Pinpoint the cell where the given text exists, returning its (X, Y) midpoint coordinate. 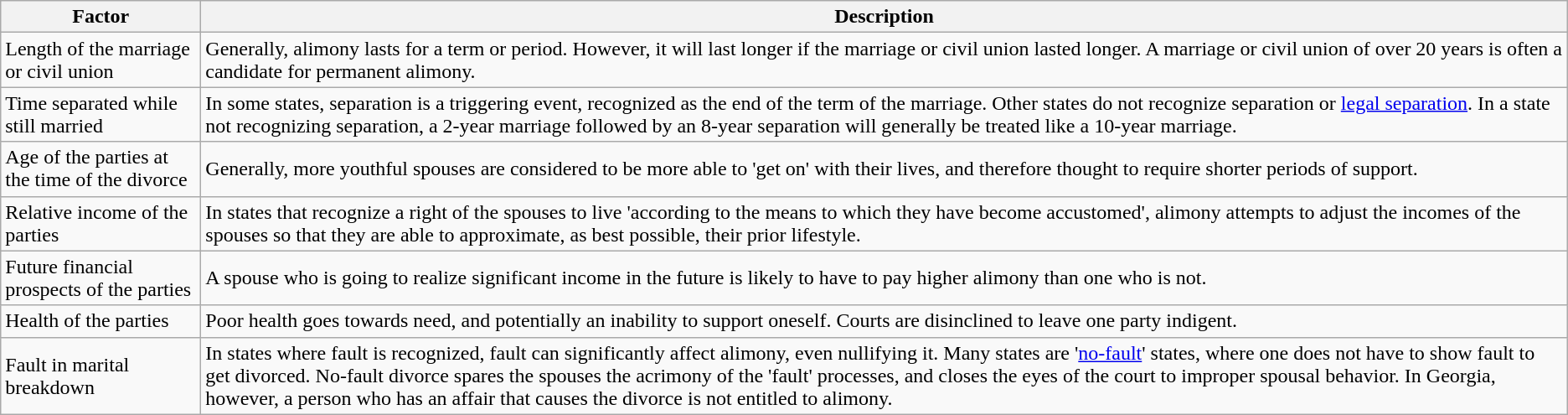
Poor health goes towards need, and potentially an inability to support oneself. Courts are disinclined to leave one party indigent. (885, 321)
Fault in marital breakdown (101, 376)
Time separated while still married (101, 114)
A spouse who is going to realize significant income in the future is likely to have to pay higher alimony than one who is not. (885, 278)
Future financial prospects of the parties (101, 278)
Length of the marriage or civil union (101, 60)
Factor (101, 17)
Health of the parties (101, 321)
Description (885, 17)
Relative income of the parties (101, 223)
Age of the parties at the time of the divorce (101, 169)
